For the text-containing cell, return its midpoint in [x, y] coordinate format. 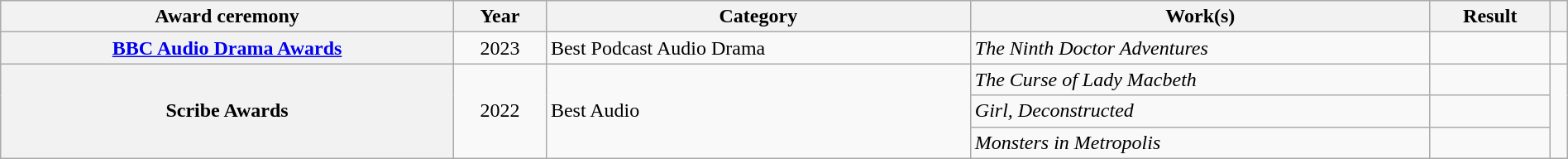
BBC Audio Drama Awards [227, 48]
Monsters in Metropolis [1200, 142]
Best Podcast Audio Drama [758, 48]
Award ceremony [227, 17]
Category [758, 17]
Scribe Awards [227, 111]
The Ninth Doctor Adventures [1200, 48]
Best Audio [758, 111]
Work(s) [1200, 17]
2023 [500, 48]
Result [1490, 17]
Year [500, 17]
Girl, Deconstructed [1200, 111]
The Curse of Lady Macbeth [1200, 79]
2022 [500, 111]
